Return [X, Y] of the center of cell containing provided text 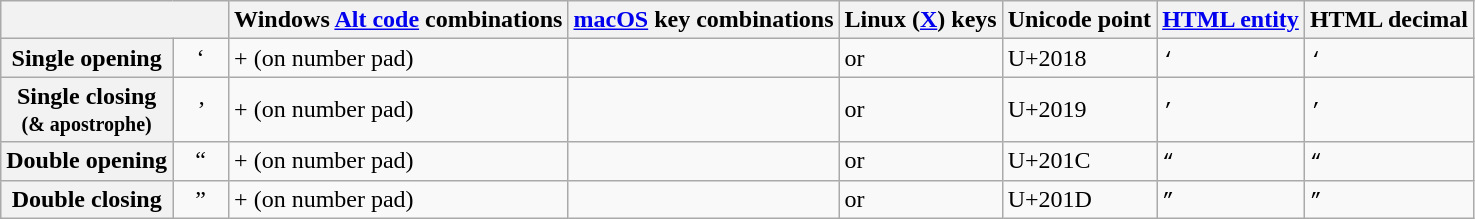
Single closing(& apostrophe) [87, 110]
HTML decimal [1388, 20]
U+2019 [1079, 110]
U+201D [1079, 199]
Windows Alt code combinations [398, 20]
U+2018 [1079, 58]
Linux (X) keys [920, 20]
Unicode point [1079, 20]
Double opening [87, 161]
Double closing [87, 199]
Single opening [87, 58]
HTML entity [1231, 20]
macOS key combinations [704, 20]
U+201C [1079, 161]
